Extract the (X, Y) coordinate from the center of the cell holding the provided text.  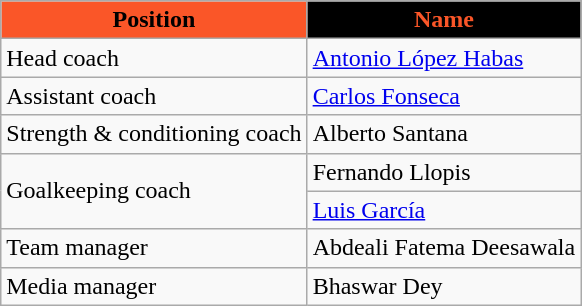
Alberto Santana (444, 134)
Fernando Llopis (444, 172)
Carlos Fonseca (444, 96)
Strength & conditioning coach (154, 134)
Team manager (154, 248)
Position (154, 20)
Head coach (154, 58)
Antonio López Habas (444, 58)
Assistant coach (154, 96)
Luis García (444, 210)
Bhaswar Dey (444, 286)
Name (444, 20)
Goalkeeping coach (154, 191)
Abdeali Fatema Deesawala (444, 248)
Media manager (154, 286)
